For the text-containing cell, return its midpoint in (x, y) coordinate format. 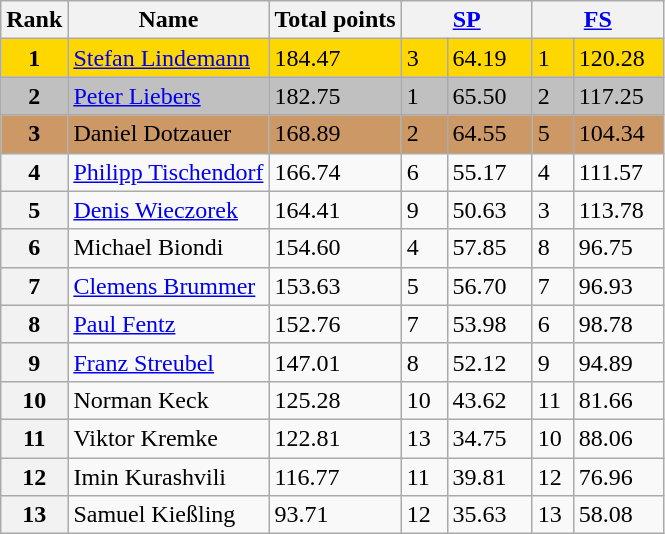
Stefan Lindemann (168, 58)
57.85 (490, 248)
117.25 (618, 96)
50.63 (490, 210)
64.55 (490, 134)
88.06 (618, 438)
43.62 (490, 400)
Rank (34, 20)
184.47 (335, 58)
34.75 (490, 438)
55.17 (490, 172)
Viktor Kremke (168, 438)
153.63 (335, 286)
113.78 (618, 210)
58.08 (618, 515)
Franz Streubel (168, 362)
52.12 (490, 362)
96.93 (618, 286)
125.28 (335, 400)
164.41 (335, 210)
76.96 (618, 477)
147.01 (335, 362)
104.34 (618, 134)
Norman Keck (168, 400)
93.71 (335, 515)
35.63 (490, 515)
111.57 (618, 172)
81.66 (618, 400)
152.76 (335, 324)
Denis Wieczorek (168, 210)
98.78 (618, 324)
96.75 (618, 248)
Peter Liebers (168, 96)
182.75 (335, 96)
39.81 (490, 477)
Philipp Tischendorf (168, 172)
Samuel Kießling (168, 515)
168.89 (335, 134)
166.74 (335, 172)
56.70 (490, 286)
65.50 (490, 96)
154.60 (335, 248)
53.98 (490, 324)
Imin Kurashvili (168, 477)
116.77 (335, 477)
Daniel Dotzauer (168, 134)
Michael Biondi (168, 248)
FS (598, 20)
Name (168, 20)
SP (466, 20)
94.89 (618, 362)
Paul Fentz (168, 324)
122.81 (335, 438)
64.19 (490, 58)
120.28 (618, 58)
Clemens Brummer (168, 286)
Total points (335, 20)
